Scan for the cell matching the given text and deliver its (X, Y) coordinate at center. 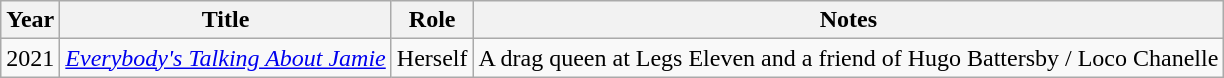
Everybody's Talking About Jamie (226, 58)
2021 (30, 58)
A drag queen at Legs Eleven and a friend of Hugo Battersby / Loco Chanelle (848, 58)
Herself (432, 58)
Title (226, 20)
Notes (848, 20)
Role (432, 20)
Year (30, 20)
